Return the [X, Y] coordinate for the center point of the cell that contains the specified text.  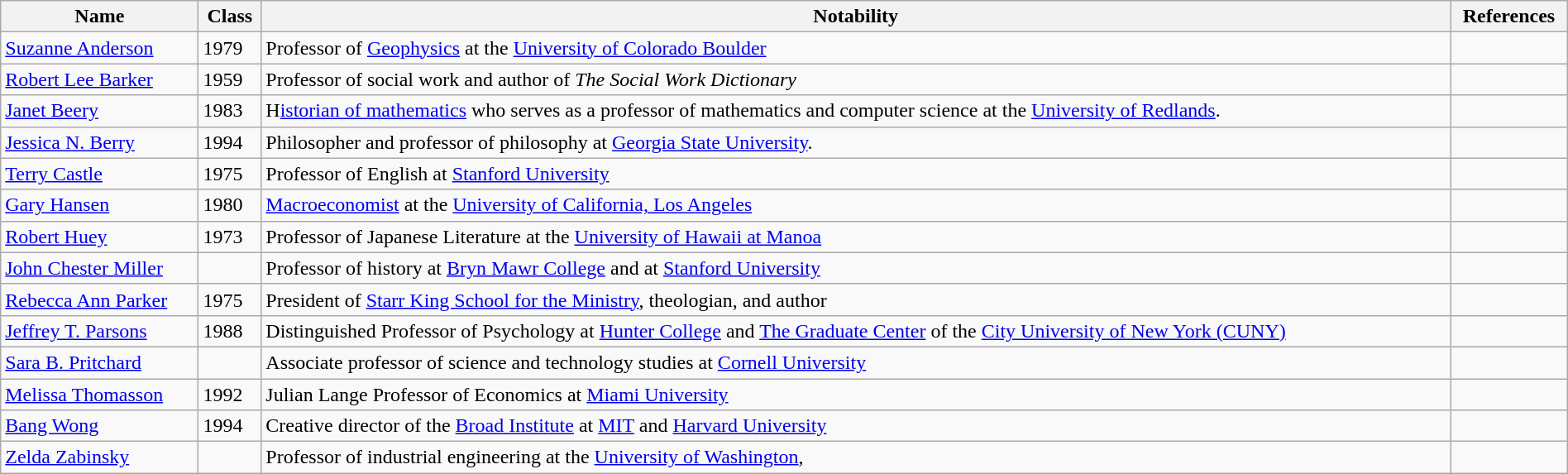
Jeffrey T. Parsons [99, 331]
Julian Lange Professor of Economics at Miami University [856, 395]
Sara B. Pritchard [99, 362]
1983 [230, 111]
1992 [230, 395]
Robert Huey [99, 237]
1979 [230, 48]
Name [99, 17]
1988 [230, 331]
Professor of English at Stanford University [856, 174]
John Chester Miller [99, 268]
1980 [230, 205]
Historian of mathematics who serves as a professor of mathematics and computer science at the University of Redlands. [856, 111]
Class [230, 17]
Rebecca Ann Parker [99, 299]
Professor of history at Bryn Mawr College and at Stanford University [856, 268]
Philosopher and professor of philosophy at Georgia State University. [856, 142]
References [1509, 17]
1959 [230, 79]
Distinguished Professor of Psychology at Hunter College and The Graduate Center of the City University of New York (CUNY) [856, 331]
Professor of Geophysics at the University of Colorado Boulder [856, 48]
1973 [230, 237]
Janet Beery [99, 111]
Gary Hansen [99, 205]
Notability [856, 17]
President of Starr King School for the Ministry, theologian, and author [856, 299]
Jessica N. Berry [99, 142]
Professor of Japanese Literature at the University of Hawaii at Manoa [856, 237]
Zelda Zabinsky [99, 457]
Professor of social work and author of The Social Work Dictionary [856, 79]
Melissa Thomasson [99, 395]
Professor of industrial engineering at the University of Washington, [856, 457]
Creative director of the Broad Institute at MIT and Harvard University [856, 426]
Suzanne Anderson [99, 48]
Terry Castle [99, 174]
Bang Wong [99, 426]
Macroeconomist at the University of California, Los Angeles [856, 205]
Associate professor of science and technology studies at Cornell University [856, 362]
Robert Lee Barker [99, 79]
